For the text-containing cell, return its midpoint in [X, Y] coordinate format. 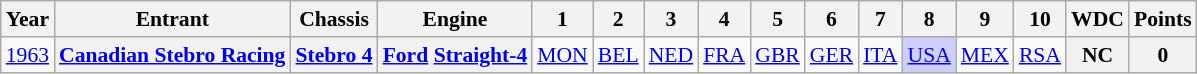
Entrant [172, 19]
5 [778, 19]
Chassis [334, 19]
6 [832, 19]
BEL [618, 55]
RSA [1040, 55]
1963 [28, 55]
MON [562, 55]
3 [671, 19]
NED [671, 55]
NC [1098, 55]
10 [1040, 19]
Engine [456, 19]
GBR [778, 55]
Year [28, 19]
WDC [1098, 19]
2 [618, 19]
ITA [880, 55]
7 [880, 19]
4 [724, 19]
MEX [985, 55]
Ford Straight-4 [456, 55]
Canadian Stebro Racing [172, 55]
FRA [724, 55]
9 [985, 19]
1 [562, 19]
USA [928, 55]
GER [832, 55]
0 [1163, 55]
Stebro 4 [334, 55]
Points [1163, 19]
8 [928, 19]
